Output the [x, y] coordinate of the center of the cell containing the given text.  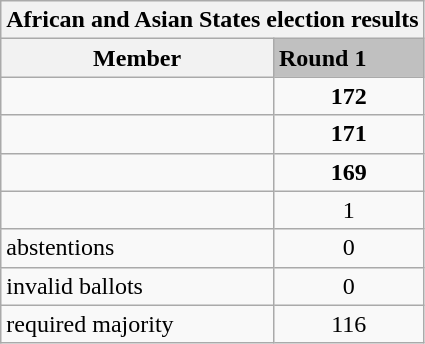
171 [348, 134]
invalid ballots [138, 286]
1 [348, 210]
116 [348, 324]
169 [348, 172]
abstentions [138, 248]
required majority [138, 324]
172 [348, 96]
Round 1 [348, 58]
African and Asian States election results [212, 20]
Member [138, 58]
